Detect which cell encompasses the target text, then output its (x, y) center coordinate. 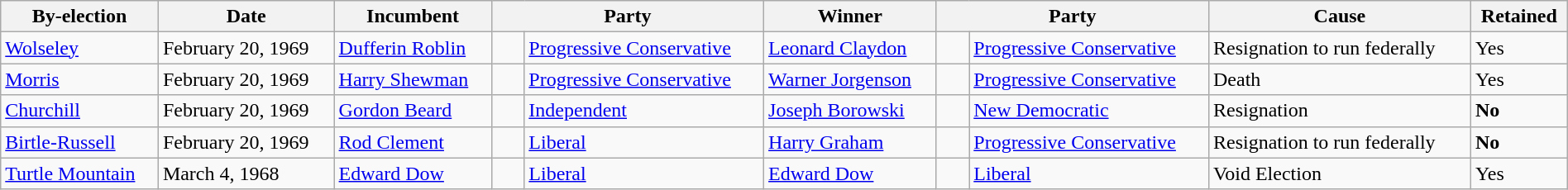
Harry Graham (850, 142)
Dufferin Roblin (413, 48)
Warner Jorgenson (850, 79)
Joseph Borowski (850, 111)
Independent (644, 111)
Winner (850, 17)
Death (1340, 79)
Leonard Claydon (850, 48)
Churchill (79, 111)
Cause (1340, 17)
Morris (79, 79)
Resignation (1340, 111)
March 4, 1968 (246, 173)
By-election (79, 17)
Turtle Mountain (79, 173)
Harry Shewman (413, 79)
Wolseley (79, 48)
Birtle-Russell (79, 142)
New Democratic (1089, 111)
Rod Clement (413, 142)
Incumbent (413, 17)
Retained (1518, 17)
Void Election (1340, 173)
Gordon Beard (413, 111)
Date (246, 17)
